Identify which cell holds the provided text, then report its (x, y) central coordinate. 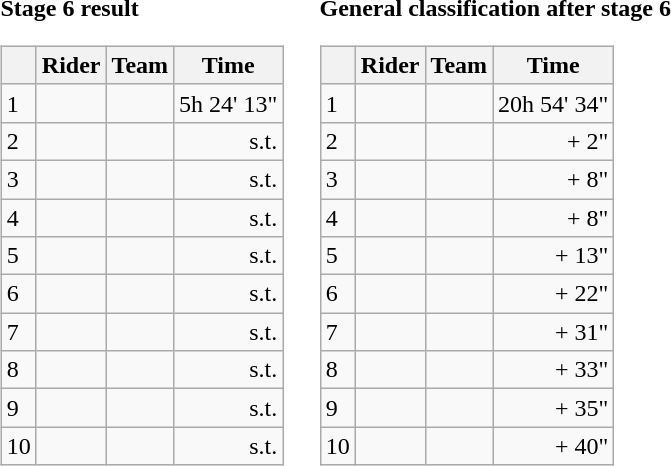
+ 22" (554, 294)
+ 40" (554, 446)
+ 31" (554, 332)
+ 2" (554, 141)
20h 54' 34" (554, 103)
+ 13" (554, 256)
5h 24' 13" (228, 103)
+ 33" (554, 370)
+ 35" (554, 408)
